Extract the [X, Y] coordinate from the center of the cell holding the provided text.  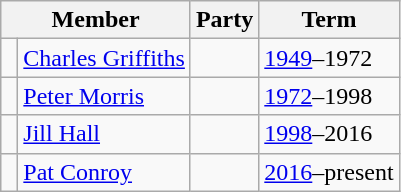
Party [224, 20]
Member [96, 20]
Term [329, 20]
Peter Morris [104, 96]
1972–1998 [329, 96]
1949–1972 [329, 58]
Pat Conroy [104, 172]
2016–present [329, 172]
Jill Hall [104, 134]
1998–2016 [329, 134]
Charles Griffiths [104, 58]
